Locate the cell with the specified text and output its (X, Y) center coordinate. 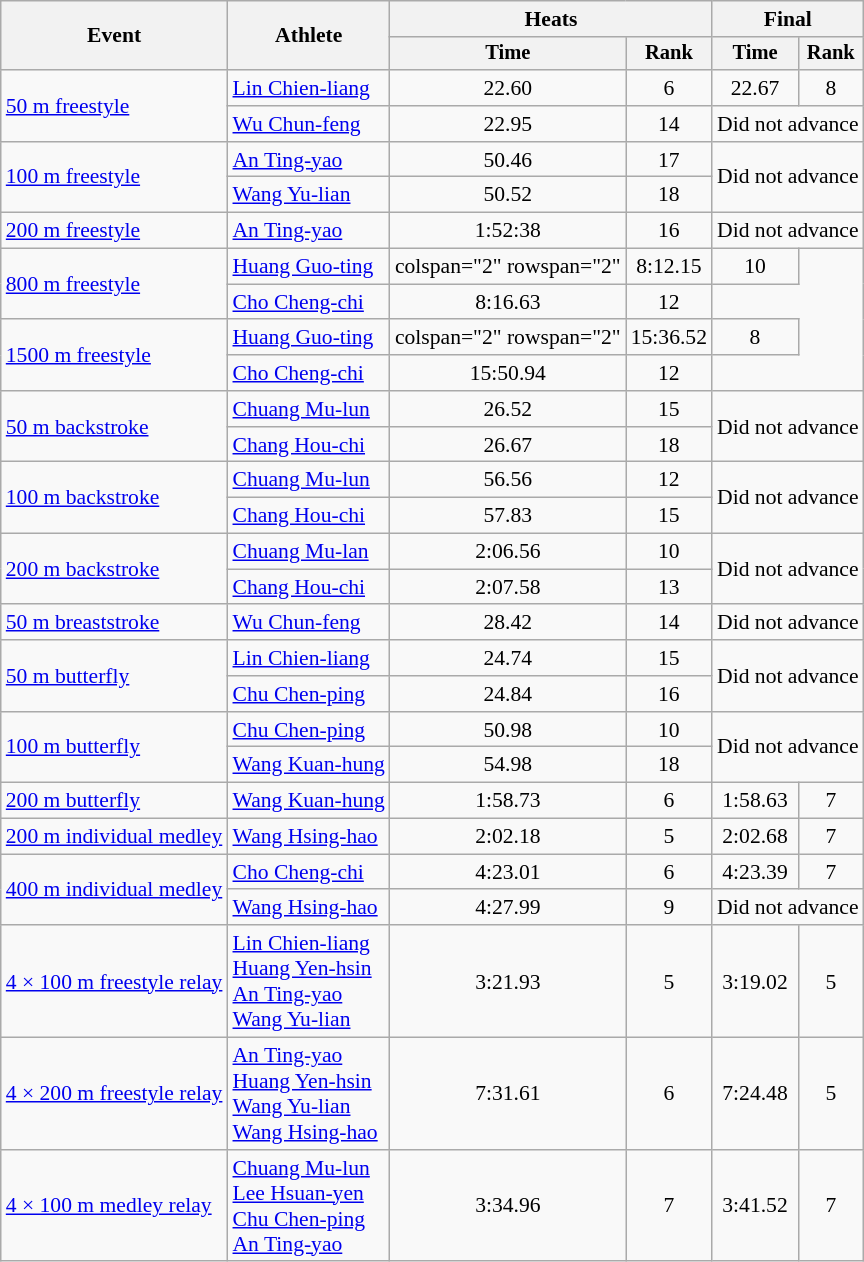
3:19.02 (755, 981)
100 m freestyle (114, 178)
3:41.52 (755, 1206)
8:16.63 (508, 302)
56.56 (508, 480)
26.67 (508, 445)
57.83 (508, 516)
50.46 (508, 160)
100 m butterfly (114, 748)
800 m freestyle (114, 284)
50 m breaststroke (114, 623)
200 m butterfly (114, 801)
1:58.63 (755, 801)
3:21.93 (508, 981)
1500 m freestyle (114, 356)
400 m individual medley (114, 890)
200 m individual medley (114, 837)
Athlete (308, 36)
2:02.18 (508, 837)
Wang Yu-lian (308, 195)
4 × 100 m medley relay (114, 1206)
17 (669, 160)
24.74 (508, 658)
7:24.48 (755, 1094)
4:27.99 (508, 908)
Chuang Mu-lan (308, 552)
4 × 100 m freestyle relay (114, 981)
200 m freestyle (114, 231)
4:23.01 (508, 872)
Event (114, 36)
Lin Chien-liang Huang Yen-hsin An Ting-yao Wang Yu-lian (308, 981)
13 (669, 587)
28.42 (508, 623)
54.98 (508, 765)
Final (788, 19)
22.67 (755, 88)
15:50.94 (508, 373)
22.60 (508, 88)
100 m backstroke (114, 498)
3:34.96 (508, 1206)
2:07.58 (508, 587)
50 m backstroke (114, 426)
50.52 (508, 195)
7:31.61 (508, 1094)
2:02.68 (755, 837)
1:58.73 (508, 801)
Heats (551, 19)
26.52 (508, 409)
22.95 (508, 124)
2:06.56 (508, 552)
Chuang Mu-lunLee Hsuan-yenChu Chen-pingAn Ting-yao (308, 1206)
4 × 200 m freestyle relay (114, 1094)
50 m freestyle (114, 106)
24.84 (508, 694)
An Ting-yao Huang Yen-hsin Wang Yu-lian Wang Hsing-hao (308, 1094)
8:12.15 (669, 267)
50.98 (508, 730)
4:23.39 (755, 872)
1:52:38 (508, 231)
200 m backstroke (114, 570)
50 m butterfly (114, 676)
9 (669, 908)
15:36.52 (669, 338)
